Pinpoint the cell where the given text exists, returning its (X, Y) midpoint coordinate. 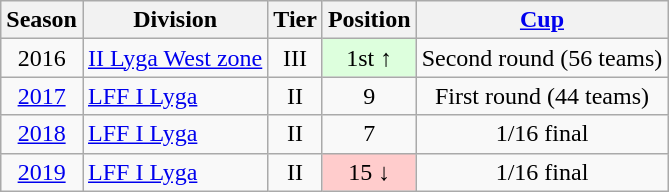
Position (369, 20)
2019 (42, 172)
Season (42, 20)
2018 (42, 134)
Cup (542, 20)
Tier (296, 20)
Division (174, 20)
III (296, 58)
9 (369, 96)
II Lyga West zone (174, 58)
First round (44 teams) (542, 96)
2016 (42, 58)
7 (369, 134)
15 ↓ (369, 172)
Second round (56 teams) (542, 58)
1st ↑ (369, 58)
2017 (42, 96)
